Detect which cell encompasses the target text, then output its (X, Y) center coordinate. 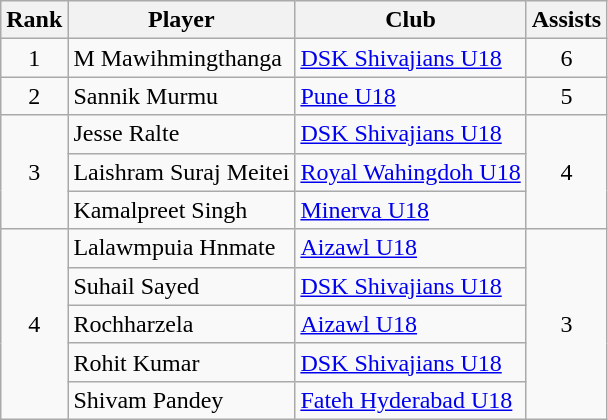
Shivam Pandey (182, 400)
Assists (566, 20)
6 (566, 58)
Pune U18 (410, 96)
Minerva U18 (410, 210)
Lalawmpuia Hnmate (182, 248)
Rohit Kumar (182, 362)
Fateh Hyderabad U18 (410, 400)
2 (34, 96)
Suhail Sayed (182, 286)
Sannik Murmu (182, 96)
Rochharzela (182, 324)
Player (182, 20)
Kamalpreet Singh (182, 210)
Laishram Suraj Meitei (182, 172)
Royal Wahingdoh U18 (410, 172)
1 (34, 58)
5 (566, 96)
Jesse Ralte (182, 134)
Rank (34, 20)
Club (410, 20)
M Mawihmingthanga (182, 58)
